From the cell containing the given text, extract its center point as (X, Y) coordinate. 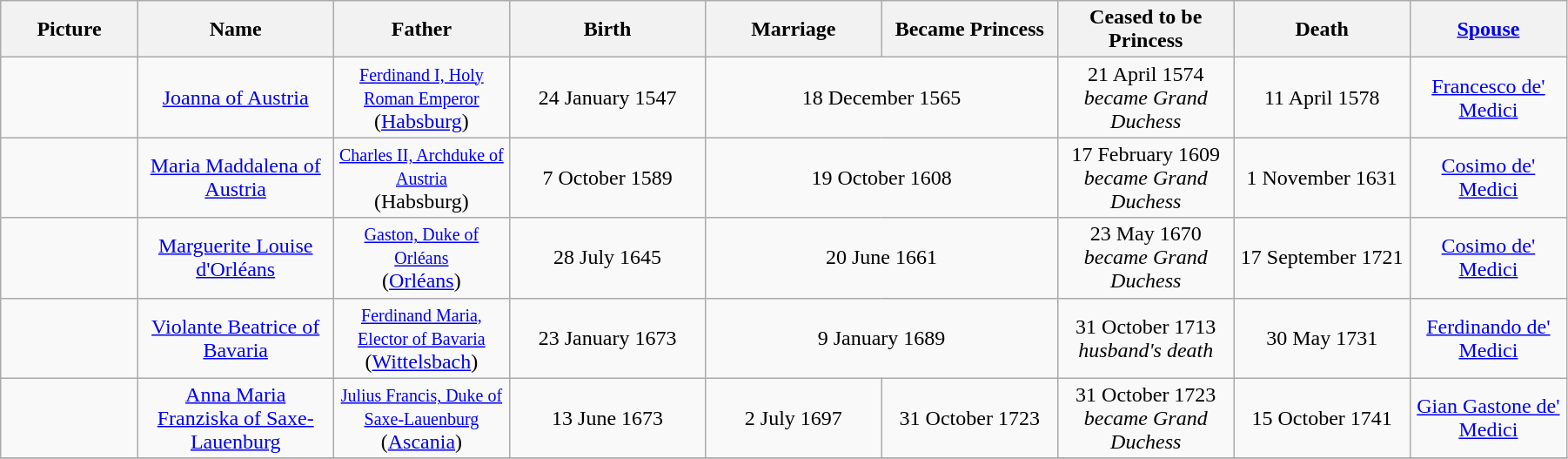
23 January 1673 (607, 338)
21 April 1574became Grand Duchess (1145, 98)
1 November 1631 (1322, 178)
Marguerite Louise d'Orléans (235, 258)
Spouse (1488, 30)
Ferdinand Maria, Elector of Bavaria (Wittelsbach) (421, 338)
Death (1322, 30)
Ferdinand I, Holy Roman Emperor(Habsburg) (421, 98)
Birth (607, 30)
31 October 1723became Grand Duchess (1145, 418)
Father (421, 30)
17 February 1609became Grand Duchess (1145, 178)
Francesco de' Medici (1488, 98)
Name (235, 30)
31 October 1723 (969, 418)
Maria Maddalena of Austria (235, 178)
28 July 1645 (607, 258)
9 January 1689 (882, 338)
Gian Gastone de' Medici (1488, 418)
Marriage (794, 30)
Anna Maria Franziska of Saxe-Lauenburg (235, 418)
Joanna of Austria (235, 98)
Gaston, Duke of Orléans(Orléans) (421, 258)
Picture (70, 30)
Became Princess (969, 30)
30 May 1731 (1322, 338)
31 October 1713husband's death (1145, 338)
Charles II, Archduke of Austria(Habsburg) (421, 178)
18 December 1565 (882, 98)
Violante Beatrice of Bavaria (235, 338)
Ceased to be Princess (1145, 30)
17 September 1721 (1322, 258)
11 April 1578 (1322, 98)
23 May 1670became Grand Duchess (1145, 258)
Ferdinando de' Medici (1488, 338)
20 June 1661 (882, 258)
19 October 1608 (882, 178)
13 June 1673 (607, 418)
15 October 1741 (1322, 418)
2 July 1697 (794, 418)
Julius Francis, Duke of Saxe-Lauenburg (Ascania) (421, 418)
7 October 1589 (607, 178)
24 January 1547 (607, 98)
